Return [X, Y] of the center of cell containing provided text 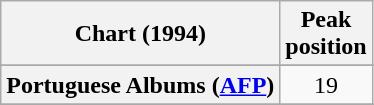
Peakposition [326, 34]
Portuguese Albums (AFP) [140, 85]
19 [326, 85]
Chart (1994) [140, 34]
